Capture the cell that displays the provided text and extract its [X, Y] central coordinate. 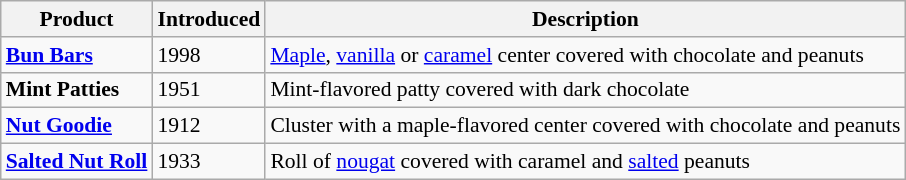
Roll of nougat covered with caramel and salted peanuts [585, 162]
Description [585, 19]
Salted Nut Roll [77, 162]
1998 [208, 55]
Introduced [208, 19]
Cluster with a maple-flavored center covered with chocolate and peanuts [585, 126]
Mint Patties [77, 90]
Bun Bars [77, 55]
1933 [208, 162]
Mint-flavored patty covered with dark chocolate [585, 90]
Maple, vanilla or caramel center covered with chocolate and peanuts [585, 55]
1912 [208, 126]
Product [77, 19]
Nut Goodie [77, 126]
1951 [208, 90]
